From the cell containing the given text, extract its center point as [X, Y] coordinate. 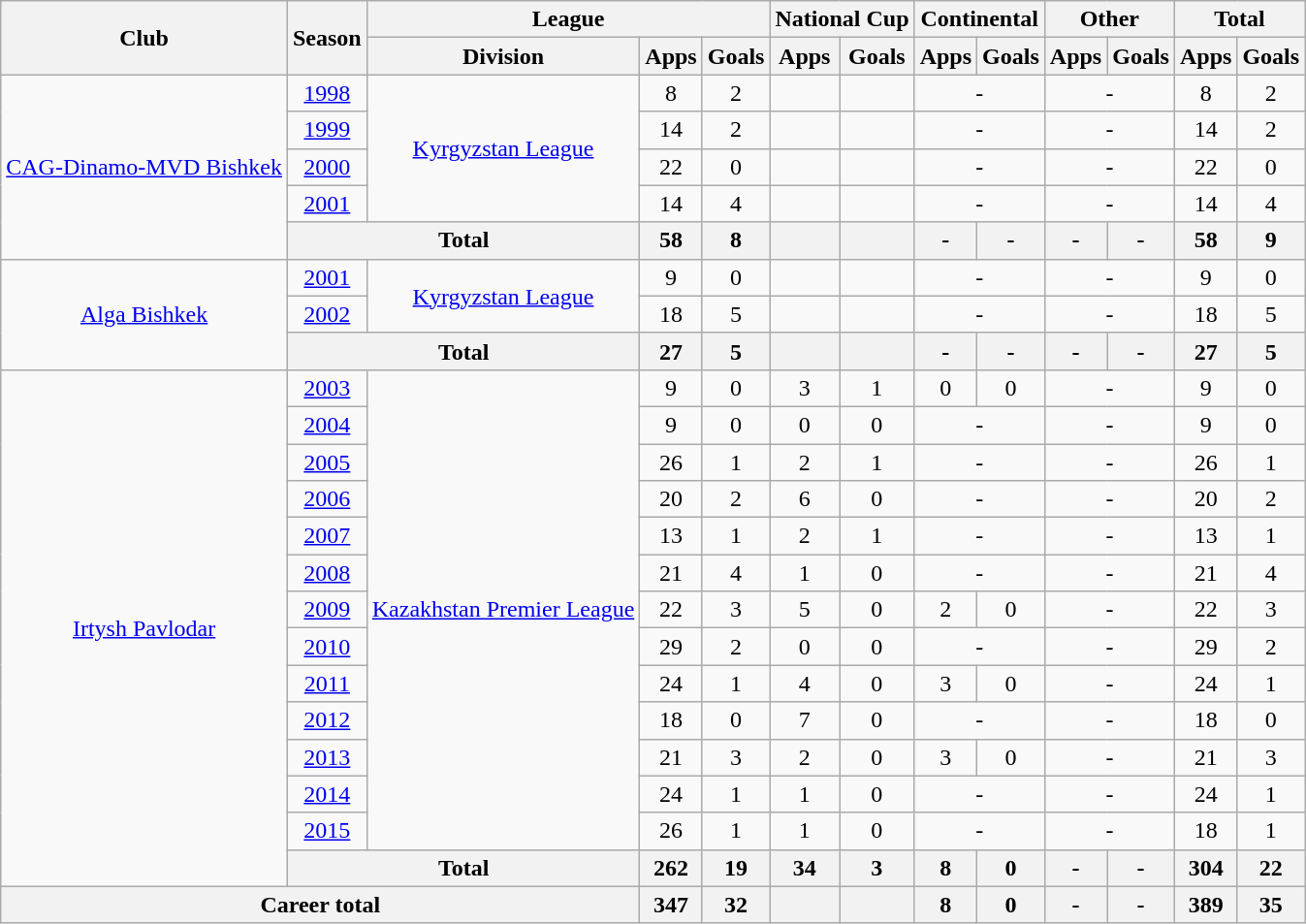
2007 [327, 536]
2010 [327, 647]
35 [1271, 905]
2012 [327, 720]
32 [736, 905]
Continental [979, 19]
CAG-Dinamo-MVD Bishkek [144, 167]
347 [671, 905]
7 [805, 720]
Club [144, 38]
2006 [327, 499]
2009 [327, 610]
Kazakhstan Premier League [503, 609]
Alga Bishkek [144, 314]
2008 [327, 573]
2000 [327, 167]
Season [327, 38]
2014 [327, 794]
1999 [327, 130]
262 [671, 868]
2002 [327, 314]
Irtysh Pavlodar [144, 628]
Other [1109, 19]
2005 [327, 462]
34 [805, 868]
1998 [327, 93]
Career total [320, 905]
2011 [327, 684]
19 [736, 868]
2013 [327, 757]
389 [1205, 905]
2003 [327, 388]
2015 [327, 831]
Division [503, 56]
National Cup [842, 19]
304 [1205, 868]
League [568, 19]
2004 [327, 425]
6 [805, 499]
